Scan for the cell matching the given text and deliver its (X, Y) coordinate at center. 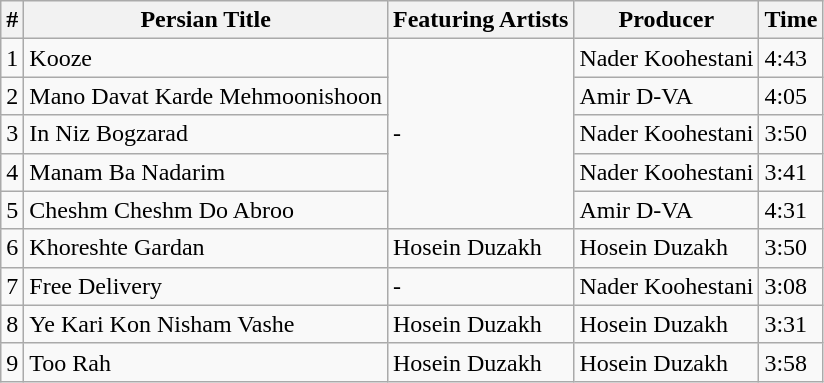
3:08 (791, 286)
7 (12, 286)
4 (12, 172)
3 (12, 134)
4:05 (791, 96)
Cheshm Cheshm Do Abroo (206, 210)
6 (12, 248)
4:43 (791, 58)
Free Delivery (206, 286)
Featuring Artists (480, 20)
Producer (666, 20)
2 (12, 96)
Manam Ba Nadarim (206, 172)
# (12, 20)
1 (12, 58)
3:58 (791, 362)
Persian Title (206, 20)
9 (12, 362)
8 (12, 324)
In Niz Bogzarad (206, 134)
Khoreshte Gardan (206, 248)
Mano Davat Karde Mehmoonishoon (206, 96)
Too Rah (206, 362)
3:31 (791, 324)
5 (12, 210)
4:31 (791, 210)
3:41 (791, 172)
Time (791, 20)
Ye Kari Kon Nisham Vashe (206, 324)
Kooze (206, 58)
